Determine the [X, Y] coordinate at the center of the cell enclosing the given text.  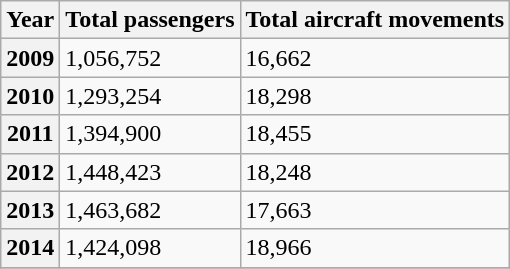
1,424,098 [150, 248]
17,663 [375, 210]
1,394,900 [150, 134]
2009 [30, 58]
18,248 [375, 172]
2010 [30, 96]
Total passengers [150, 20]
16,662 [375, 58]
18,455 [375, 134]
1,448,423 [150, 172]
2012 [30, 172]
Year [30, 20]
1,463,682 [150, 210]
2011 [30, 134]
1,056,752 [150, 58]
18,966 [375, 248]
1,293,254 [150, 96]
2014 [30, 248]
Total aircraft movements [375, 20]
2013 [30, 210]
18,298 [375, 96]
